Capture the cell that displays the provided text and extract its (x, y) central coordinate. 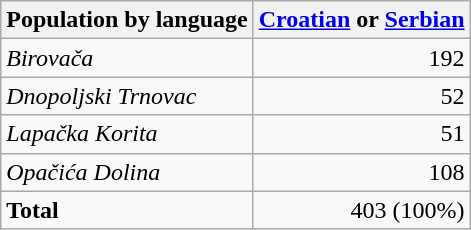
Total (127, 210)
Croatian or Serbian (362, 20)
Population by language (127, 20)
52 (362, 96)
51 (362, 134)
Birovača (127, 58)
Dnopoljski Trnovac (127, 96)
403 (100%) (362, 210)
Lapačka Korita (127, 134)
Opačića Dolina (127, 172)
108 (362, 172)
192 (362, 58)
